Find where the given text appears and provide that cell's center as [X, Y] coordinate. 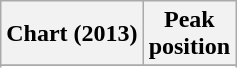
Peakposition [189, 34]
Chart (2013) [72, 34]
